Capture the cell that displays the provided text and extract its (x, y) central coordinate. 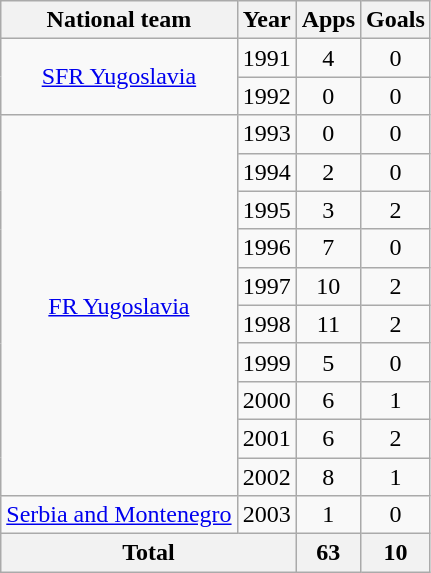
Serbia and Montenegro (119, 515)
Goals (396, 20)
1991 (266, 58)
2001 (266, 438)
National team (119, 20)
2002 (266, 477)
1996 (266, 248)
FR Yugoslavia (119, 306)
1994 (266, 172)
3 (328, 210)
Total (148, 553)
5 (328, 362)
11 (328, 324)
8 (328, 477)
7 (328, 248)
Apps (328, 20)
1997 (266, 286)
4 (328, 58)
Year (266, 20)
1998 (266, 324)
2003 (266, 515)
63 (328, 553)
1995 (266, 210)
2000 (266, 400)
1992 (266, 96)
1999 (266, 362)
1993 (266, 134)
SFR Yugoslavia (119, 77)
